Find where the given text appears and provide that cell's center as [X, Y] coordinate. 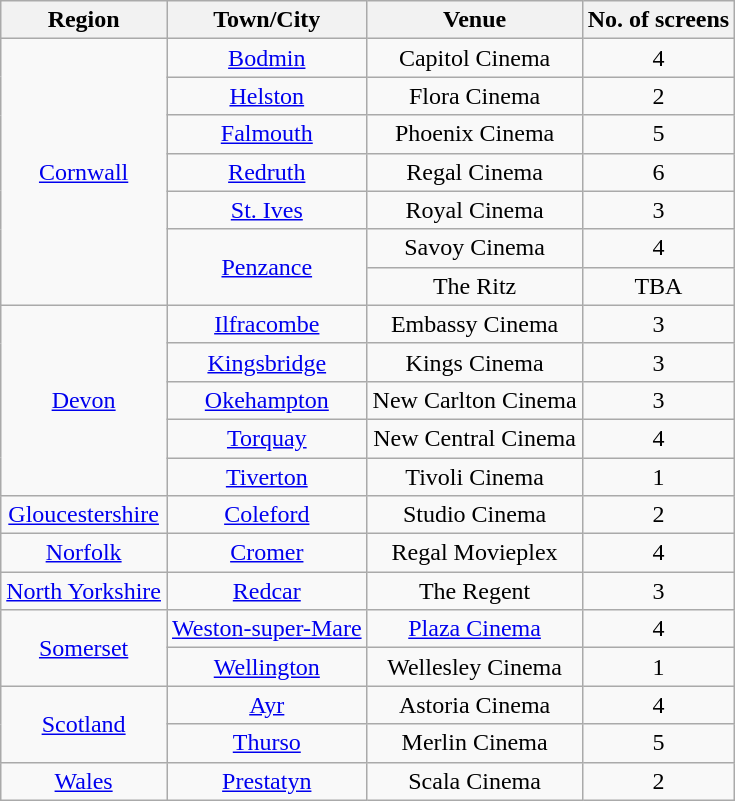
North Yorkshire [84, 591]
Town/City [266, 20]
Royal Cinema [474, 210]
Gloucestershire [84, 515]
Capitol Cinema [474, 58]
Redcar [266, 591]
Redruth [266, 172]
Merlin Cinema [474, 743]
Tivoli Cinema [474, 477]
The Ritz [474, 286]
Kings Cinema [474, 362]
Venue [474, 20]
Somerset [84, 648]
Regal Movieplex [474, 553]
Penzance [266, 267]
Savoy Cinema [474, 248]
Embassy Cinema [474, 324]
Wales [84, 781]
Falmouth [266, 134]
Helston [266, 96]
Flora Cinema [474, 96]
Weston-super-Mare [266, 629]
Norfolk [84, 553]
Astoria Cinema [474, 705]
Torquay [266, 438]
Tiverton [266, 477]
Wellesley Cinema [474, 667]
Phoenix Cinema [474, 134]
Studio Cinema [474, 515]
No. of screens [658, 20]
Scotland [84, 724]
Prestatyn [266, 781]
Scala Cinema [474, 781]
Region [84, 20]
Thurso [266, 743]
Kingsbridge [266, 362]
Devon [84, 400]
6 [658, 172]
Coleford [266, 515]
Cornwall [84, 172]
Ilfracombe [266, 324]
Regal Cinema [474, 172]
St. Ives [266, 210]
The Regent [474, 591]
Wellington [266, 667]
TBA [658, 286]
Plaza Cinema [474, 629]
New Central Cinema [474, 438]
Okehampton [266, 400]
Bodmin [266, 58]
New Carlton Cinema [474, 400]
Ayr [266, 705]
Cromer [266, 553]
